Output the [x, y] coordinate of the center of the cell containing the given text.  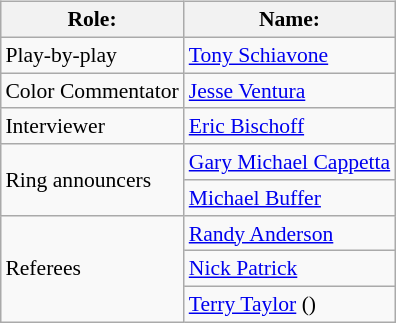
Eric Bischoff [290, 126]
Tony Schiavone [290, 55]
Nick Patrick [290, 269]
Play-by-play [92, 55]
Gary Michael Cappetta [290, 162]
Referees [92, 268]
Interviewer [92, 126]
Role: [92, 20]
Name: [290, 20]
Color Commentator [92, 91]
Ring announcers [92, 180]
Jesse Ventura [290, 91]
Terry Taylor () [290, 305]
Michael Buffer [290, 198]
Randy Anderson [290, 233]
